Extract the [X, Y] coordinate from the center of the cell holding the provided text.  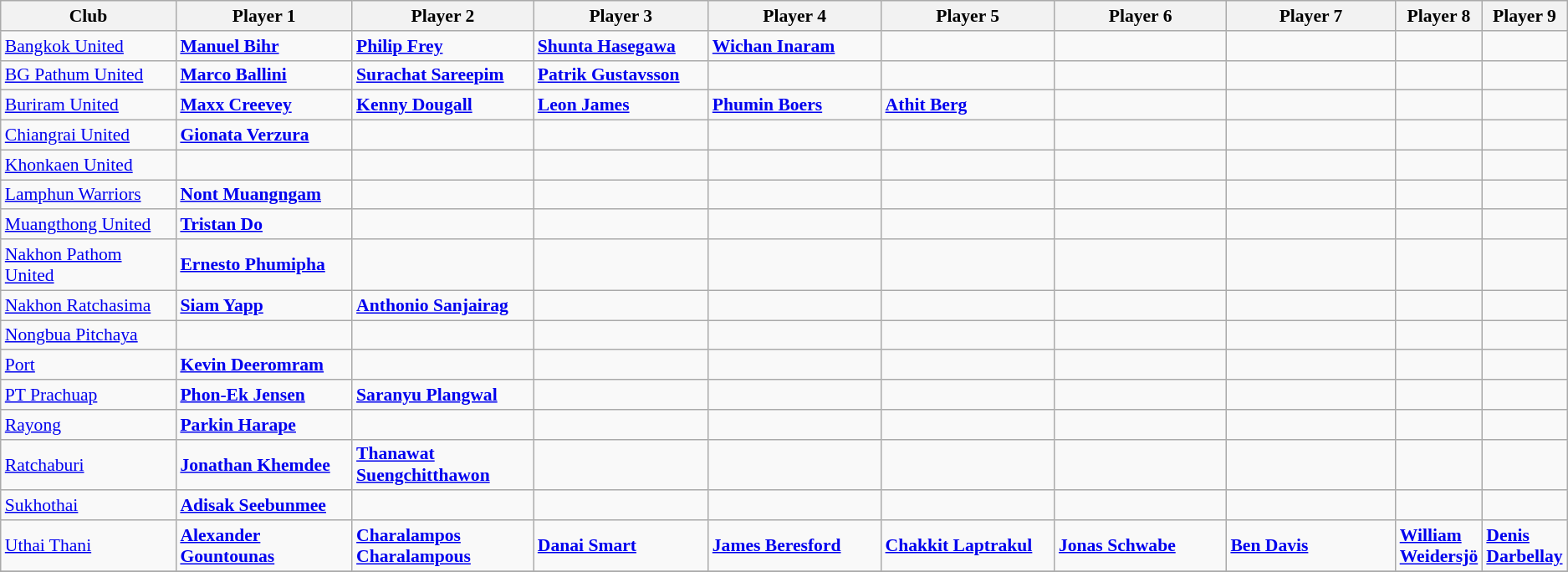
Adisak Seebunmee [264, 506]
Bangkok United [89, 46]
Nongbua Pitchaya [89, 335]
Nakhon Ratchasima [89, 305]
Danai Smart [621, 545]
Manuel Bihr [264, 46]
Nakhon Pathom United [89, 264]
Ratchaburi [89, 465]
Saranyu Plangwal [443, 395]
Player 7 [1310, 16]
William Weidersjö [1439, 545]
Jonas Schwabe [1141, 545]
Anthonio Sanjairag [443, 305]
Player 5 [968, 16]
Kenny Dougall [443, 105]
Wichan Inaram [794, 46]
Khonkaen United [89, 165]
PT Prachuap [89, 395]
Ernesto Phumipha [264, 264]
Charalampos Charalampous [443, 545]
Athit Berg [968, 105]
Player 1 [264, 16]
Player 4 [794, 16]
Buriram United [89, 105]
Parkin Harape [264, 425]
Muangthong United [89, 225]
Club [89, 16]
BG Pathum United [89, 75]
Maxx Creevey [264, 105]
Gionata Verzura [264, 135]
Player 2 [443, 16]
Rayong [89, 425]
Chiangrai United [89, 135]
Nont Muangngam [264, 195]
Phon-Ek Jensen [264, 395]
Alexander Gountounas [264, 545]
Surachat Sareepim [443, 75]
Phumin Boers [794, 105]
Jonathan Khemdee [264, 465]
Leon James [621, 105]
Sukhothai [89, 506]
Player 8 [1439, 16]
Shunta Hasegawa [621, 46]
Patrik Gustavsson [621, 75]
Ben Davis [1310, 545]
Thanawat Suengchitthawon [443, 465]
Player 9 [1524, 16]
Uthai Thani [89, 545]
Chakkit Laptrakul [968, 545]
Kevin Deeromram [264, 365]
Denis Darbellay [1524, 545]
James Beresford [794, 545]
Siam Yapp [264, 305]
Player 6 [1141, 16]
Lamphun Warriors [89, 195]
Tristan Do [264, 225]
Player 3 [621, 16]
Marco Ballini [264, 75]
Port [89, 365]
Philip Frey [443, 46]
